Search for the cell housing the specified text and yield its (X, Y) center coordinate. 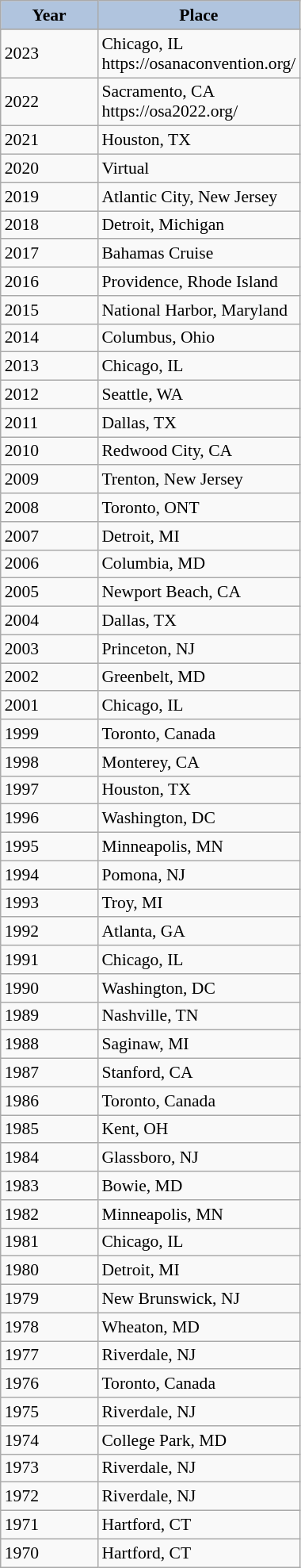
Toronto, ONT (198, 508)
1970 (49, 1553)
2001 (49, 706)
2009 (49, 480)
1983 (49, 1186)
1985 (49, 1129)
Atlanta, GA (198, 932)
1986 (49, 1101)
1994 (49, 875)
Virtual (198, 169)
Glassboro, NJ (198, 1158)
Nashville, TN (198, 1016)
1999 (49, 734)
2017 (49, 254)
2006 (49, 564)
1998 (49, 762)
Pomona, NJ (198, 875)
2008 (49, 508)
Year (49, 15)
New Brunswick, NJ (198, 1299)
2018 (49, 225)
1984 (49, 1158)
1979 (49, 1299)
1988 (49, 1045)
1982 (49, 1214)
Monterey, CA (198, 762)
1972 (49, 1497)
Chicago, ILhttps://osanaconvention.org/ (198, 54)
1976 (49, 1384)
2021 (49, 140)
Seattle, WA (198, 395)
Columbia, MD (198, 564)
Princeton, NJ (198, 649)
2016 (49, 282)
2020 (49, 169)
1991 (49, 960)
Redwood City, CA (198, 451)
1973 (49, 1468)
Saginaw, MI (198, 1045)
2011 (49, 423)
2013 (49, 366)
2015 (49, 310)
National Harbor, Maryland (198, 310)
Bahamas Cruise (198, 254)
Trenton, New Jersey (198, 480)
2010 (49, 451)
Wheaton, MD (198, 1327)
Newport Beach, CA (198, 592)
Detroit, Michigan (198, 225)
2004 (49, 621)
2019 (49, 197)
2005 (49, 592)
1980 (49, 1271)
1992 (49, 932)
1978 (49, 1327)
College Park, MD (198, 1440)
1995 (49, 847)
2003 (49, 649)
1981 (49, 1242)
Kent, OH (198, 1129)
Bowie, MD (198, 1186)
2023 (49, 54)
Greenbelt, MD (198, 677)
Sacramento, CAhttps://osa2022.org/ (198, 102)
Providence, Rhode Island (198, 282)
2012 (49, 395)
1971 (49, 1525)
2007 (49, 536)
1977 (49, 1355)
2002 (49, 677)
1975 (49, 1412)
Atlantic City, New Jersey (198, 197)
Place (198, 15)
1974 (49, 1440)
2022 (49, 102)
1996 (49, 819)
1993 (49, 903)
Troy, MI (198, 903)
Columbus, Ohio (198, 338)
1990 (49, 988)
1987 (49, 1073)
Stanford, CA (198, 1073)
1989 (49, 1016)
2014 (49, 338)
1997 (49, 790)
